Pinpoint the cell where the given text exists, returning its [x, y] midpoint coordinate. 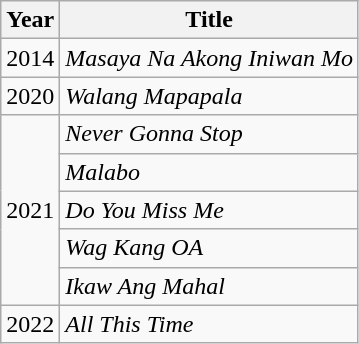
Wag Kang OA [210, 248]
All This Time [210, 324]
Malabo [210, 172]
2020 [30, 96]
Do You Miss Me [210, 210]
Never Gonna Stop [210, 134]
Year [30, 20]
2021 [30, 210]
Title [210, 20]
Masaya Na Akong Iniwan Mo [210, 58]
2022 [30, 324]
2014 [30, 58]
Walang Mapapala [210, 96]
Ikaw Ang Mahal [210, 286]
